Identify which cell holds the provided text, then report its [X, Y] central coordinate. 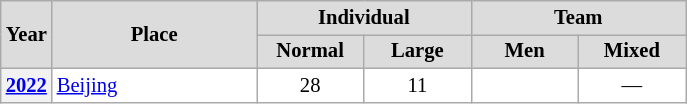
Place [154, 34]
11 [418, 85]
— [632, 85]
Large [418, 51]
Normal [310, 51]
Team [578, 17]
2022 [26, 85]
Year [26, 34]
Men [524, 51]
Mixed [632, 51]
28 [310, 85]
Beijing [154, 85]
Individual [363, 17]
